Determine the [x, y] coordinate at the center of the cell enclosing the given text.  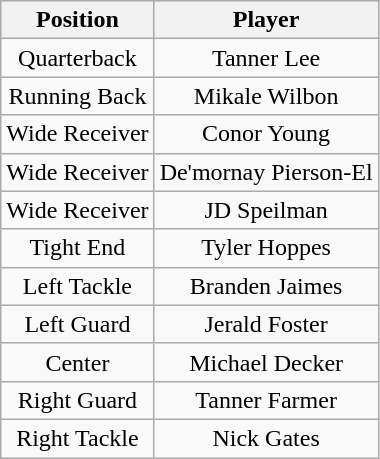
Tight End [78, 248]
Right Tackle [78, 438]
Tanner Farmer [266, 400]
Right Guard [78, 400]
Center [78, 362]
Position [78, 20]
Running Back [78, 96]
Conor Young [266, 134]
Tyler Hoppes [266, 248]
Jerald Foster [266, 324]
Michael Decker [266, 362]
De'mornay Pierson-El [266, 172]
Left Tackle [78, 286]
Left Guard [78, 324]
Quarterback [78, 58]
Player [266, 20]
Tanner Lee [266, 58]
Branden Jaimes [266, 286]
JD Speilman [266, 210]
Mikale Wilbon [266, 96]
Nick Gates [266, 438]
